Output the [X, Y] coordinate of the center of the cell containing the given text.  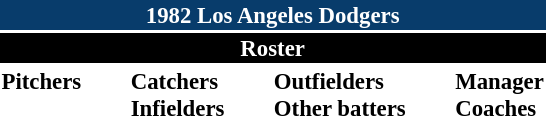
Roster [272, 48]
1982 Los Angeles Dodgers [272, 15]
